Return the (X, Y) coordinate for the center point of the cell that contains the specified text.  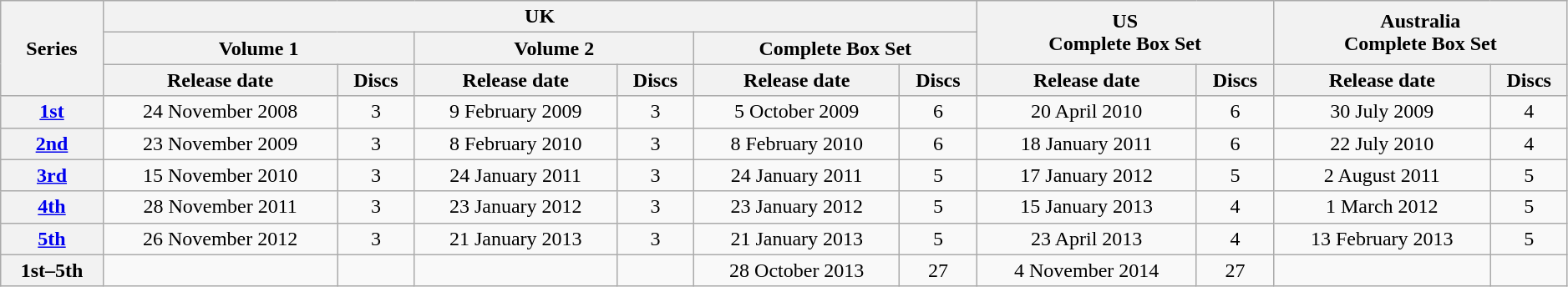
Series (52, 48)
26 November 2012 (221, 239)
UK (540, 17)
1 March 2012 (1382, 207)
23 April 2013 (1086, 239)
2nd (52, 143)
28 October 2013 (797, 270)
20 April 2010 (1086, 112)
2 August 2011 (1382, 175)
17 January 2012 (1086, 175)
28 November 2011 (221, 207)
5th (52, 239)
1st–5th (52, 270)
13 February 2013 (1382, 239)
15 January 2013 (1086, 207)
5 October 2009 (797, 112)
30 July 2009 (1382, 112)
AustraliaComplete Box Set (1420, 33)
9 February 2009 (516, 112)
Complete Box Set (835, 48)
22 July 2010 (1382, 143)
Volume 2 (555, 48)
4 November 2014 (1086, 270)
3rd (52, 175)
23 November 2009 (221, 143)
USComplete Box Set (1125, 33)
4th (52, 207)
Volume 1 (259, 48)
15 November 2010 (221, 175)
1st (52, 112)
24 November 2008 (221, 112)
18 January 2011 (1086, 143)
